Identify which cell holds the provided text, then report its (X, Y) central coordinate. 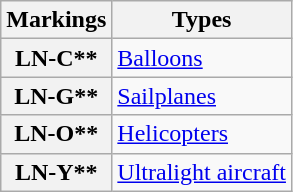
Ultralight aircraft (202, 172)
Balloons (202, 58)
Sailplanes (202, 96)
LN-Y** (56, 172)
LN-C** (56, 58)
LN-O** (56, 134)
Types (202, 20)
Markings (56, 20)
LN-G** (56, 96)
Helicopters (202, 134)
